Return the [X, Y] coordinate for the center point of the cell that contains the specified text.  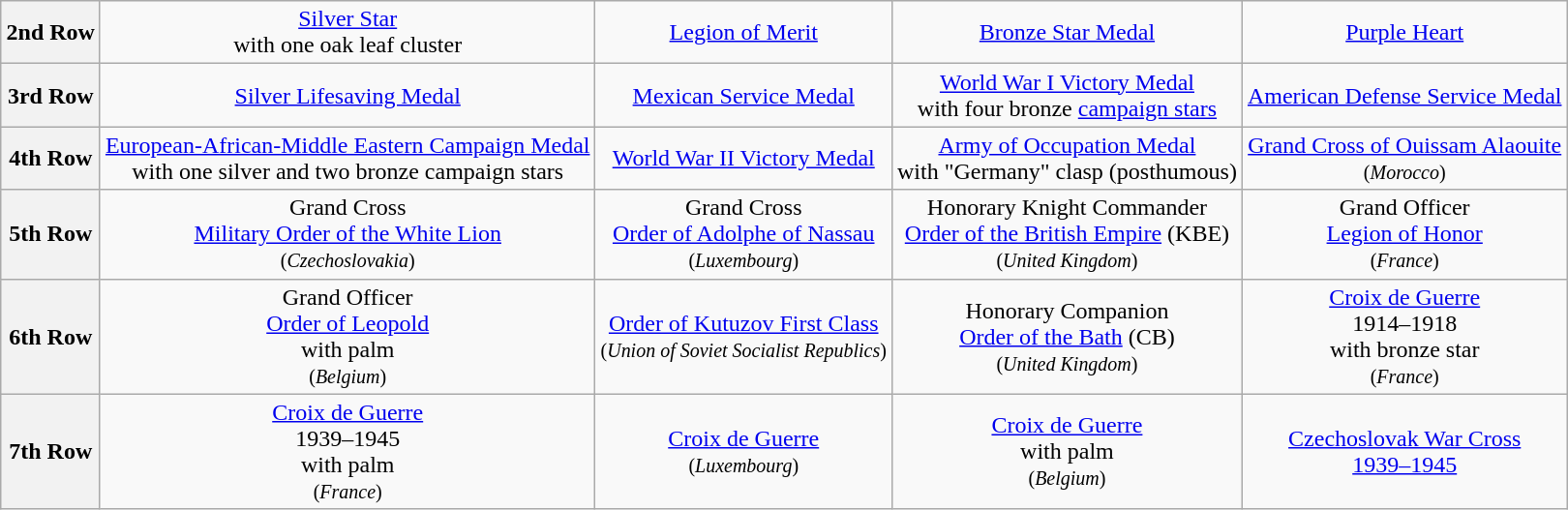
World War II Victory Medal [743, 159]
7th Row [50, 451]
5th Row [50, 234]
Silver Lifesaving Medal [347, 95]
Purple Heart [1404, 33]
World War I Victory Medalwith four bronze campaign stars [1067, 95]
6th Row [50, 337]
Army of Occupation Medalwith "Germany" clasp (posthumous) [1067, 159]
Honorary CompanionOrder of the Bath (CB)(United Kingdom) [1067, 337]
Silver Starwith one oak leaf cluster [347, 33]
Grand CrossOrder of Adolphe of Nassau(Luxembourg) [743, 234]
4th Row [50, 159]
Bronze Star Medal [1067, 33]
Grand OfficerLegion of Honor(France) [1404, 234]
3rd Row [50, 95]
Honorary Knight CommanderOrder of the British Empire (KBE) (United Kingdom) [1067, 234]
Order of Kutuzov First Class(Union of Soviet Socialist Republics) [743, 337]
Czechoslovak War Cross1939–1945 [1404, 451]
American Defense Service Medal [1404, 95]
2nd Row [50, 33]
Grand CrossMilitary Order of the White Lion(Czechoslovakia) [347, 234]
Grand OfficerOrder of Leopoldwith palm (Belgium) [347, 337]
Croix de Guerre1914–1918with bronze star (France) [1404, 337]
Grand Cross of Ouissam Alaouite(Morocco) [1404, 159]
Croix de Guerre(Luxembourg) [743, 451]
European-African-Middle Eastern Campaign Medalwith one silver and two bronze campaign stars [347, 159]
Croix de Guerre1939–1945with palm (France) [347, 451]
Croix de Guerre with palm(Belgium) [1067, 451]
Mexican Service Medal [743, 95]
Legion of Merit [743, 33]
